Search for the cell housing the specified text and yield its [X, Y] center coordinate. 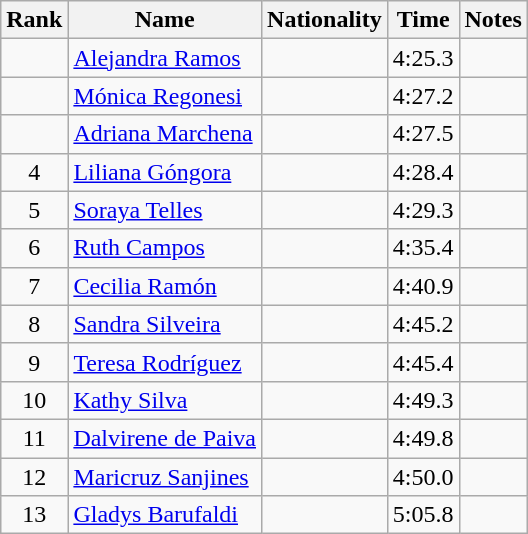
8 [34, 324]
4:45.2 [423, 324]
4:35.4 [423, 248]
Maricruz Sanjines [165, 477]
Adriana Marchena [165, 134]
4:49.3 [423, 400]
4:45.4 [423, 362]
13 [34, 515]
5:05.8 [423, 515]
12 [34, 477]
Rank [34, 20]
5 [34, 210]
4:27.5 [423, 134]
Dalvirene de Paiva [165, 438]
7 [34, 286]
4:29.3 [423, 210]
Mónica Regonesi [165, 96]
Cecilia Ramón [165, 286]
Kathy Silva [165, 400]
Time [423, 20]
4:25.3 [423, 58]
Name [165, 20]
Notes [493, 20]
10 [34, 400]
Nationality [325, 20]
Ruth Campos [165, 248]
4:40.9 [423, 286]
Liliana Góngora [165, 172]
Sandra Silveira [165, 324]
4 [34, 172]
11 [34, 438]
Alejandra Ramos [165, 58]
9 [34, 362]
Soraya Telles [165, 210]
4:50.0 [423, 477]
6 [34, 248]
4:27.2 [423, 96]
Gladys Barufaldi [165, 515]
4:49.8 [423, 438]
Teresa Rodríguez [165, 362]
4:28.4 [423, 172]
